Identify which cell holds the provided text, then report its [X, Y] central coordinate. 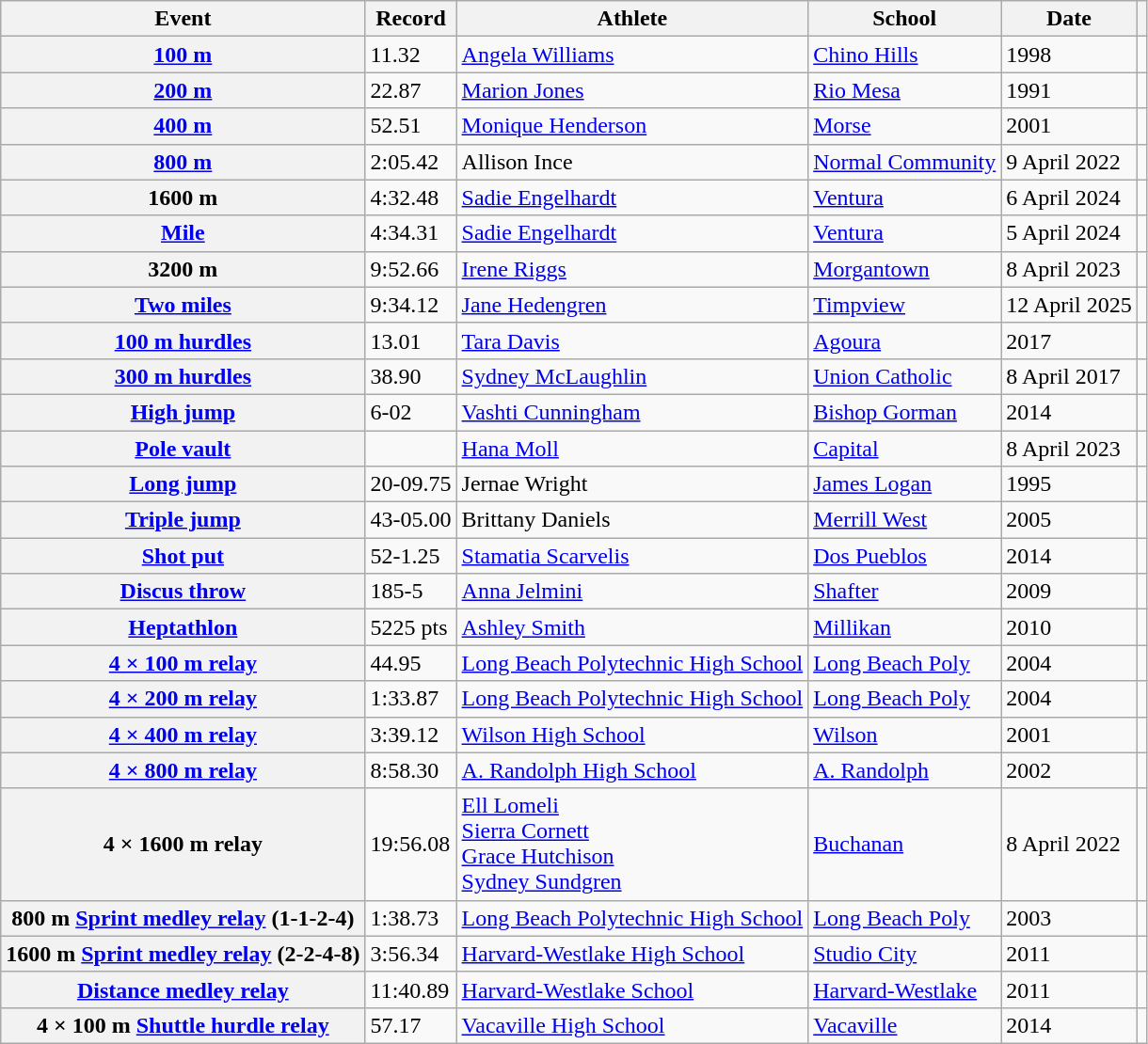
Ell LomeliSierra CornettGrace HutchisonSydney Sundgren [632, 845]
9:34.12 [410, 305]
4 × 200 m relay [183, 699]
Irene Riggs [632, 269]
5225 pts [410, 627]
4 × 100 m relay [183, 663]
8 April 2022 [1069, 845]
2010 [1069, 627]
9 April 2022 [1069, 162]
Buchanan [905, 845]
1600 m [183, 198]
Allison Ince [632, 162]
Event [183, 19]
Rio Mesa [905, 90]
Ashley Smith [632, 627]
5 April 2024 [1069, 233]
4:34.31 [410, 233]
11:40.89 [410, 989]
4:32.48 [410, 198]
400 m [183, 126]
20-09.75 [410, 484]
44.95 [410, 663]
Timpview [905, 305]
Heptathlon [183, 627]
185-5 [410, 592]
Discus throw [183, 592]
1:33.87 [410, 699]
38.90 [410, 376]
Mile [183, 233]
3200 m [183, 269]
Date [1069, 19]
57.17 [410, 1025]
19:56.08 [410, 845]
Anna Jelmini [632, 592]
Chino Hills [905, 55]
Long jump [183, 484]
3:56.34 [410, 954]
Merrill West [905, 520]
Distance medley relay [183, 989]
Sydney McLaughlin [632, 376]
Hana Moll [632, 449]
13.01 [410, 340]
2003 [1069, 918]
Shot put [183, 556]
8 April 2017 [1069, 376]
100 m [183, 55]
Harvard-Westlake High School [632, 954]
Record [410, 19]
Millikan [905, 627]
Normal Community [905, 162]
3:39.12 [410, 735]
James Logan [905, 484]
Morgantown [905, 269]
Brittany Daniels [632, 520]
2:05.42 [410, 162]
Vacaville [905, 1025]
Angela Williams [632, 55]
43-05.00 [410, 520]
Stamatia Scarvelis [632, 556]
School [905, 19]
300 m hurdles [183, 376]
Bishop Gorman [905, 412]
High jump [183, 412]
2017 [1069, 340]
Studio City [905, 954]
4 × 800 m relay [183, 770]
Two miles [183, 305]
Jane Hedengren [632, 305]
Athlete [632, 19]
Agoura [905, 340]
1600 m Sprint medley relay (2-2-4-8) [183, 954]
Marion Jones [632, 90]
1995 [1069, 484]
Wilson High School [632, 735]
A. Randolph [905, 770]
Tara Davis [632, 340]
Vacaville High School [632, 1025]
Capital [905, 449]
1998 [1069, 55]
Pole vault [183, 449]
1:38.73 [410, 918]
Triple jump [183, 520]
12 April 2025 [1069, 305]
Dos Pueblos [905, 556]
100 m hurdles [183, 340]
800 m [183, 162]
Morse [905, 126]
Union Catholic [905, 376]
Shafter [905, 592]
4 × 400 m relay [183, 735]
6 April 2024 [1069, 198]
A. Randolph High School [632, 770]
Vashti Cunningham [632, 412]
2005 [1069, 520]
Harvard-Westlake School [632, 989]
9:52.66 [410, 269]
800 m Sprint medley relay (1-1-2-4) [183, 918]
Harvard-Westlake [905, 989]
Jernae Wright [632, 484]
Monique Henderson [632, 126]
2009 [1069, 592]
52.51 [410, 126]
6-02 [410, 412]
52-1.25 [410, 556]
4 × 1600 m relay [183, 845]
200 m [183, 90]
Wilson [905, 735]
8:58.30 [410, 770]
4 × 100 m Shuttle hurdle relay [183, 1025]
2002 [1069, 770]
11.32 [410, 55]
1991 [1069, 90]
22.87 [410, 90]
